From the cell containing the given text, extract its center point as [x, y] coordinate. 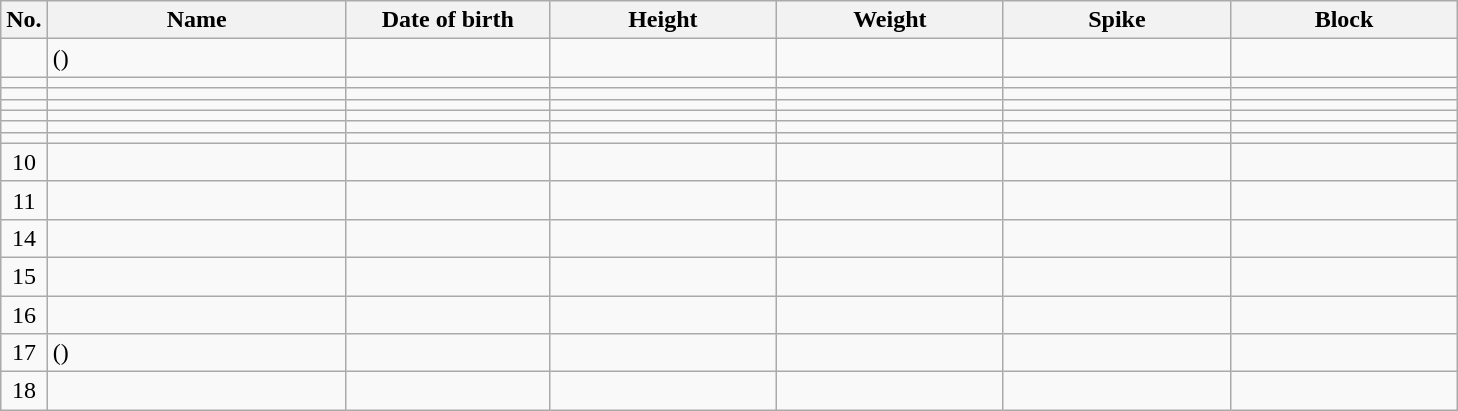
Name [196, 20]
Height [662, 20]
14 [24, 238]
17 [24, 353]
10 [24, 162]
18 [24, 391]
Block [1344, 20]
11 [24, 200]
Weight [890, 20]
Date of birth [448, 20]
No. [24, 20]
Spike [1116, 20]
15 [24, 276]
16 [24, 315]
